Detect which cell encompasses the target text, then output its (X, Y) center coordinate. 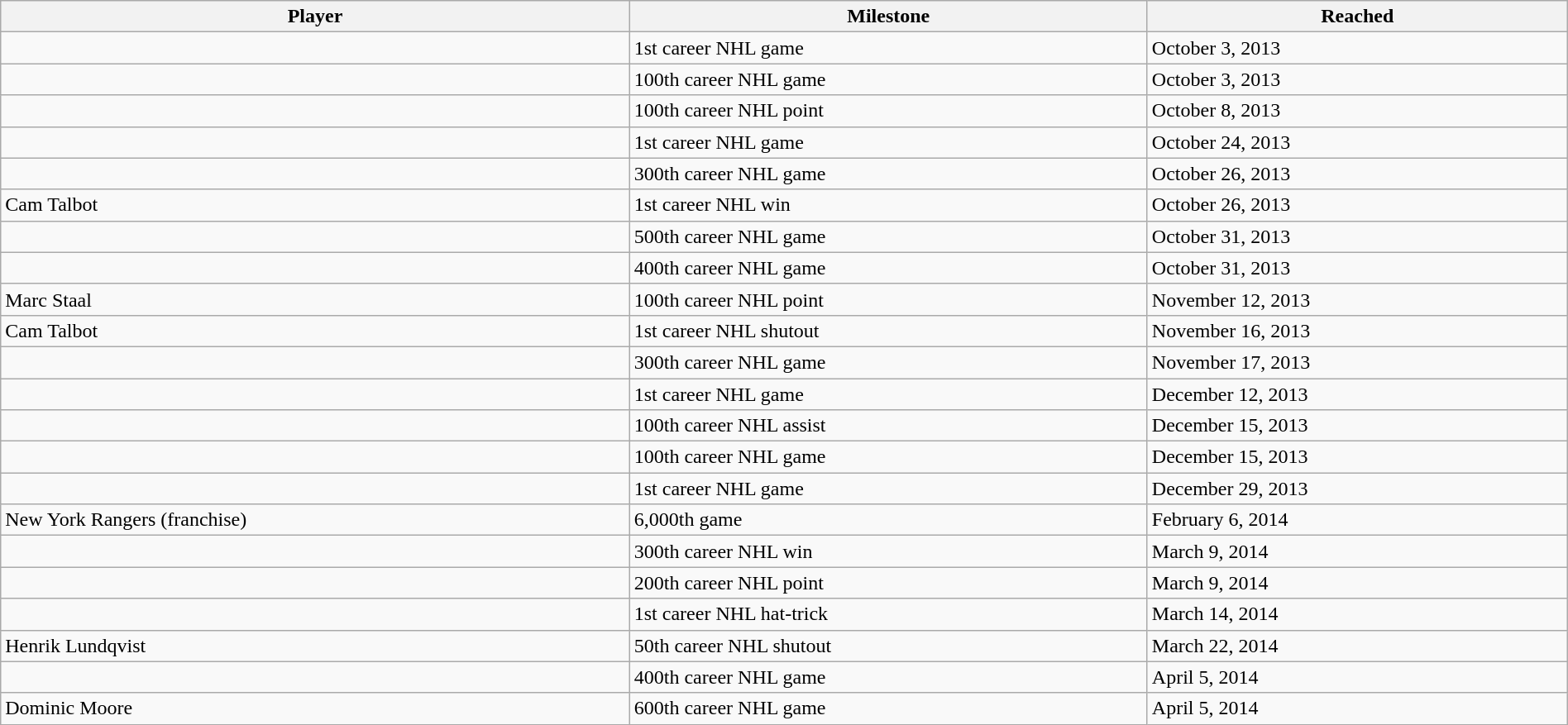
October 24, 2013 (1357, 142)
November 16, 2013 (1357, 331)
1st career NHL hat-trick (888, 614)
March 14, 2014 (1357, 614)
1st career NHL win (888, 205)
300th career NHL win (888, 551)
50th career NHL shutout (888, 646)
February 6, 2014 (1357, 520)
October 8, 2013 (1357, 111)
100th career NHL assist (888, 426)
Milestone (888, 17)
New York Rangers (franchise) (315, 520)
December 29, 2013 (1357, 489)
December 12, 2013 (1357, 394)
March 22, 2014 (1357, 646)
November 17, 2013 (1357, 362)
6,000th game (888, 520)
Player (315, 17)
Reached (1357, 17)
200th career NHL point (888, 583)
Dominic Moore (315, 708)
Henrik Lundqvist (315, 646)
November 12, 2013 (1357, 299)
500th career NHL game (888, 236)
1st career NHL shutout (888, 331)
600th career NHL game (888, 708)
Marc Staal (315, 299)
